Extract the (x, y) coordinate from the center of the cell holding the provided text.  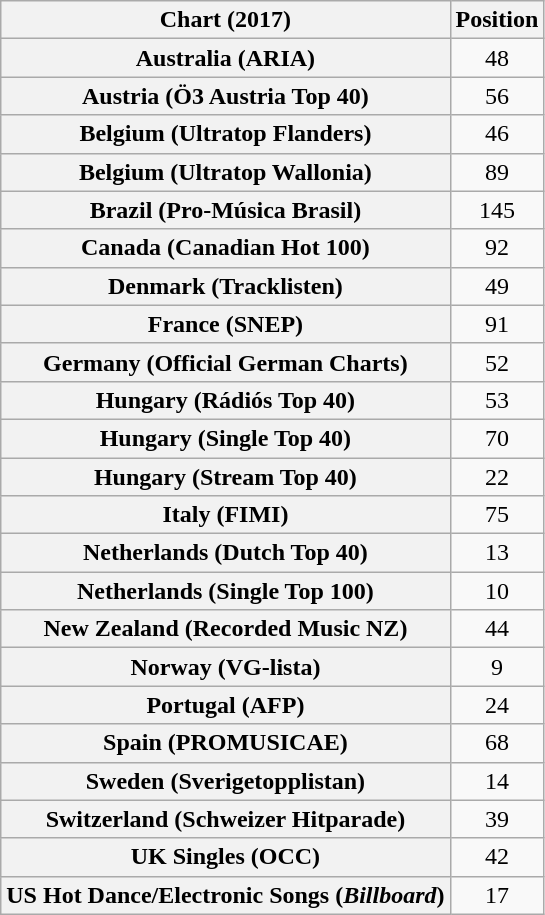
Brazil (Pro-Música Brasil) (226, 210)
France (SNEP) (226, 324)
44 (497, 629)
Spain (PROMUSICAE) (226, 743)
Portugal (AFP) (226, 705)
Netherlands (Dutch Top 40) (226, 553)
Belgium (Ultratop Wallonia) (226, 172)
Hungary (Stream Top 40) (226, 477)
Norway (VG-lista) (226, 667)
48 (497, 58)
22 (497, 477)
68 (497, 743)
Netherlands (Single Top 100) (226, 591)
145 (497, 210)
75 (497, 515)
14 (497, 781)
56 (497, 96)
Position (497, 20)
UK Singles (OCC) (226, 857)
Italy (FIMI) (226, 515)
US Hot Dance/Electronic Songs (Billboard) (226, 895)
70 (497, 438)
39 (497, 819)
89 (497, 172)
46 (497, 134)
49 (497, 286)
Hungary (Rádiós Top 40) (226, 400)
53 (497, 400)
Austria (Ö3 Austria Top 40) (226, 96)
17 (497, 895)
Sweden (Sverigetopplistan) (226, 781)
9 (497, 667)
Belgium (Ultratop Flanders) (226, 134)
92 (497, 248)
10 (497, 591)
52 (497, 362)
91 (497, 324)
42 (497, 857)
Canada (Canadian Hot 100) (226, 248)
Germany (Official German Charts) (226, 362)
24 (497, 705)
Australia (ARIA) (226, 58)
New Zealand (Recorded Music NZ) (226, 629)
Hungary (Single Top 40) (226, 438)
13 (497, 553)
Switzerland (Schweizer Hitparade) (226, 819)
Denmark (Tracklisten) (226, 286)
Chart (2017) (226, 20)
